Scan for the cell matching the given text and deliver its (x, y) coordinate at center. 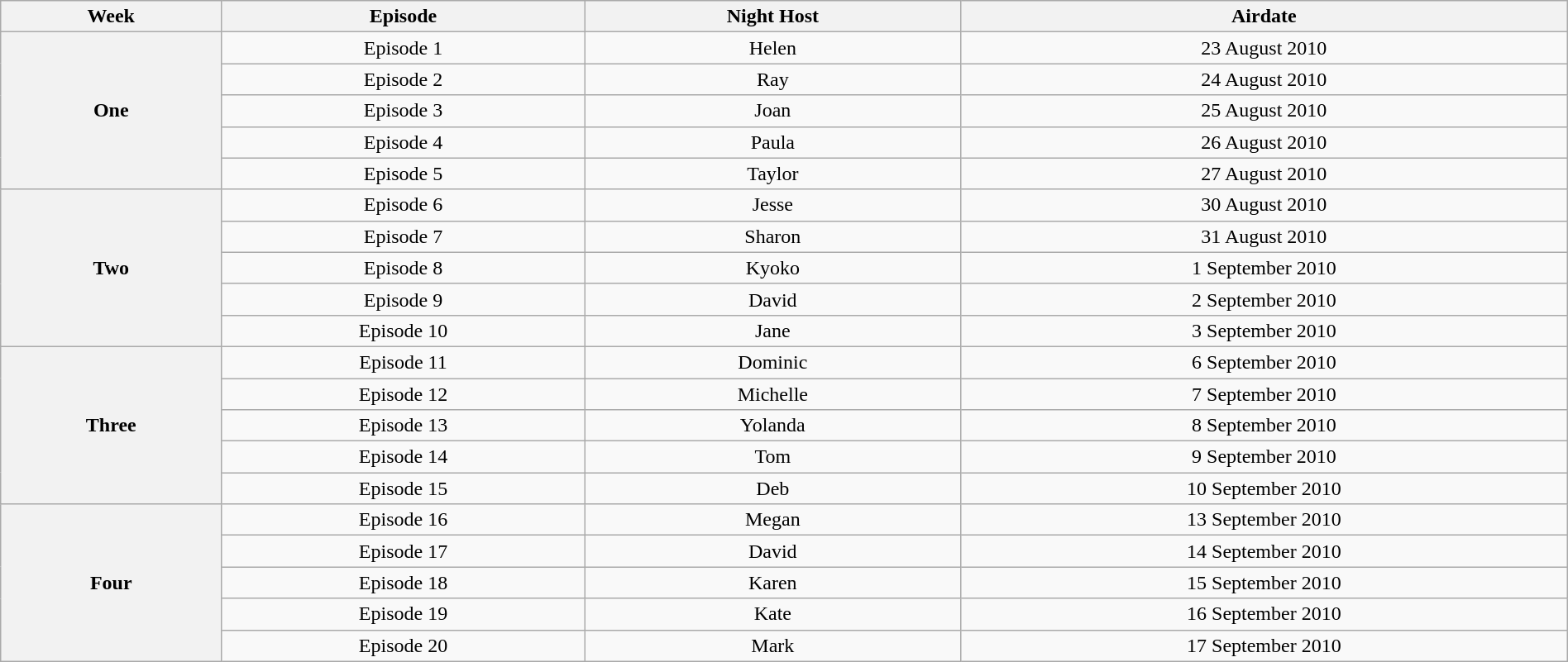
Episode 10 (404, 331)
Episode 13 (404, 426)
Yolanda (772, 426)
Kyoko (772, 268)
Three (111, 425)
9 September 2010 (1264, 457)
Tom (772, 457)
Two (111, 268)
15 September 2010 (1264, 583)
31 August 2010 (1264, 236)
1 September 2010 (1264, 268)
Episode 1 (404, 48)
Episode 14 (404, 457)
Ray (772, 79)
26 August 2010 (1264, 142)
13 September 2010 (1264, 520)
Episode 20 (404, 645)
Helen (772, 48)
25 August 2010 (1264, 111)
Episode 8 (404, 268)
Four (111, 583)
Kate (772, 614)
Episode 12 (404, 394)
Episode 3 (404, 111)
3 September 2010 (1264, 331)
2 September 2010 (1264, 299)
Karen (772, 583)
Episode 4 (404, 142)
Mark (772, 645)
Sharon (772, 236)
17 September 2010 (1264, 645)
Episode 18 (404, 583)
Episode 15 (404, 488)
Dominic (772, 362)
Night Host (772, 17)
23 August 2010 (1264, 48)
Episode 11 (404, 362)
Episode 17 (404, 551)
Megan (772, 520)
30 August 2010 (1264, 205)
Episode 16 (404, 520)
8 September 2010 (1264, 426)
Deb (772, 488)
Joan (772, 111)
16 September 2010 (1264, 614)
Episode 9 (404, 299)
7 September 2010 (1264, 394)
14 September 2010 (1264, 551)
Episode 5 (404, 174)
Michelle (772, 394)
Episode 6 (404, 205)
Taylor (772, 174)
24 August 2010 (1264, 79)
One (111, 111)
Jane (772, 331)
Episode 7 (404, 236)
Week (111, 17)
Airdate (1264, 17)
27 August 2010 (1264, 174)
Jesse (772, 205)
Episode 19 (404, 614)
Paula (772, 142)
10 September 2010 (1264, 488)
6 September 2010 (1264, 362)
Episode (404, 17)
Episode 2 (404, 79)
